Locate the cell with the specified text and output its (x, y) center coordinate. 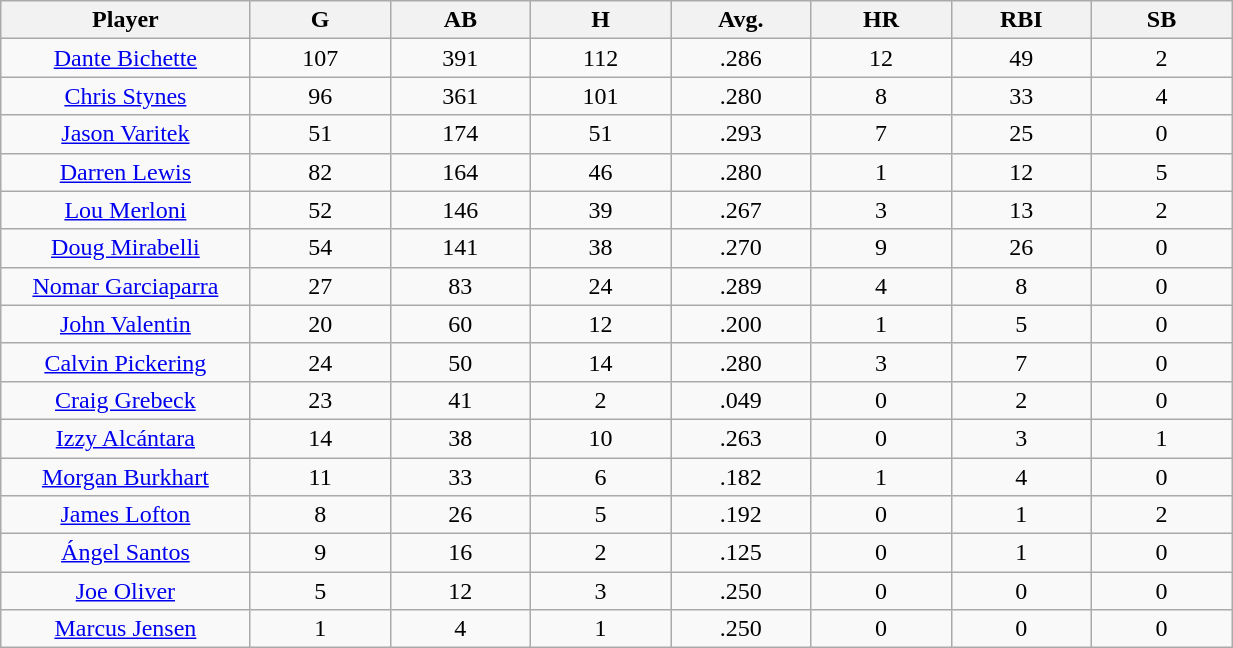
Doug Mirabelli (126, 248)
361 (460, 96)
41 (460, 400)
Jason Varitek (126, 134)
.192 (741, 515)
H (600, 20)
G (320, 20)
25 (1021, 134)
82 (320, 172)
.293 (741, 134)
46 (600, 172)
60 (460, 324)
146 (460, 210)
.125 (741, 553)
49 (1021, 58)
.267 (741, 210)
.263 (741, 438)
16 (460, 553)
141 (460, 248)
Dante Bichette (126, 58)
Darren Lewis (126, 172)
101 (600, 96)
Ángel Santos (126, 553)
RBI (1021, 20)
John Valentin (126, 324)
20 (320, 324)
Player (126, 20)
AB (460, 20)
54 (320, 248)
Marcus Jensen (126, 629)
Chris Stynes (126, 96)
.289 (741, 286)
Morgan Burkhart (126, 477)
83 (460, 286)
27 (320, 286)
.049 (741, 400)
.200 (741, 324)
Izzy Alcántara (126, 438)
.270 (741, 248)
164 (460, 172)
23 (320, 400)
Lou Merloni (126, 210)
10 (600, 438)
James Lofton (126, 515)
.286 (741, 58)
11 (320, 477)
SB (1161, 20)
107 (320, 58)
Avg. (741, 20)
96 (320, 96)
52 (320, 210)
13 (1021, 210)
Calvin Pickering (126, 362)
174 (460, 134)
Joe Oliver (126, 591)
Nomar Garciaparra (126, 286)
.182 (741, 477)
39 (600, 210)
112 (600, 58)
HR (881, 20)
Craig Grebeck (126, 400)
391 (460, 58)
50 (460, 362)
6 (600, 477)
